Scan for the cell matching the given text and deliver its (X, Y) coordinate at center. 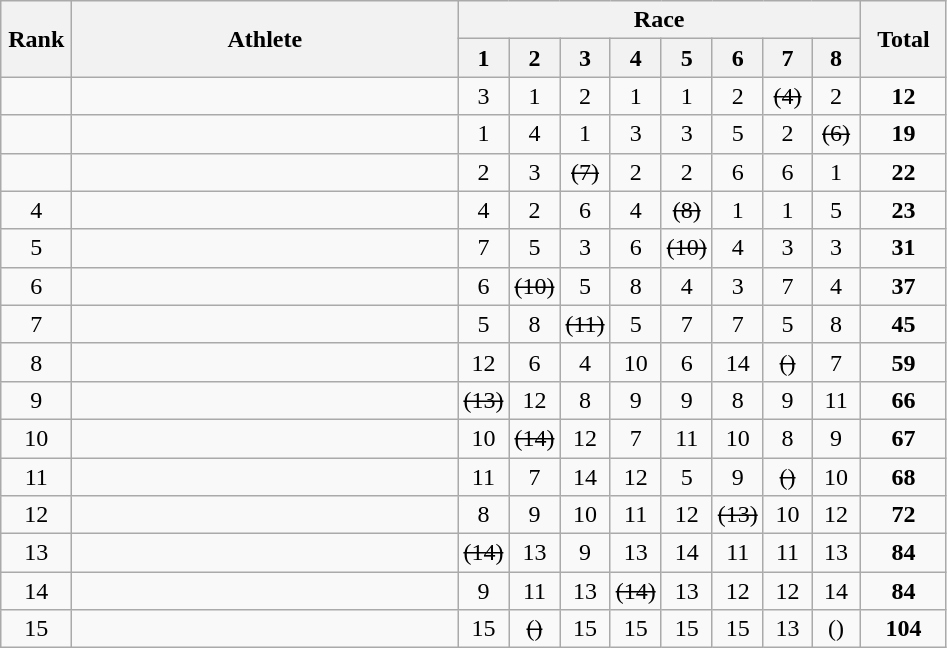
66 (903, 400)
31 (903, 248)
68 (903, 477)
37 (903, 286)
Race (660, 20)
(6) (836, 134)
Total (903, 39)
(8) (686, 210)
Athlete (265, 39)
23 (903, 210)
(11) (585, 324)
72 (903, 515)
(7) (585, 172)
(4) (788, 96)
Rank (36, 39)
104 (903, 629)
22 (903, 172)
59 (903, 362)
45 (903, 324)
19 (903, 134)
67 (903, 438)
